Scan for the cell matching the given text and deliver its [X, Y] coordinate at center. 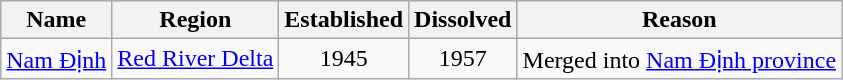
1945 [344, 59]
1957 [463, 59]
Red River Delta [196, 59]
Reason [680, 20]
Region [196, 20]
Name [56, 20]
Merged into Nam Định province [680, 59]
Dissolved [463, 20]
Nam Định [56, 59]
Established [344, 20]
